Identify which cell holds the provided text, then report its [x, y] central coordinate. 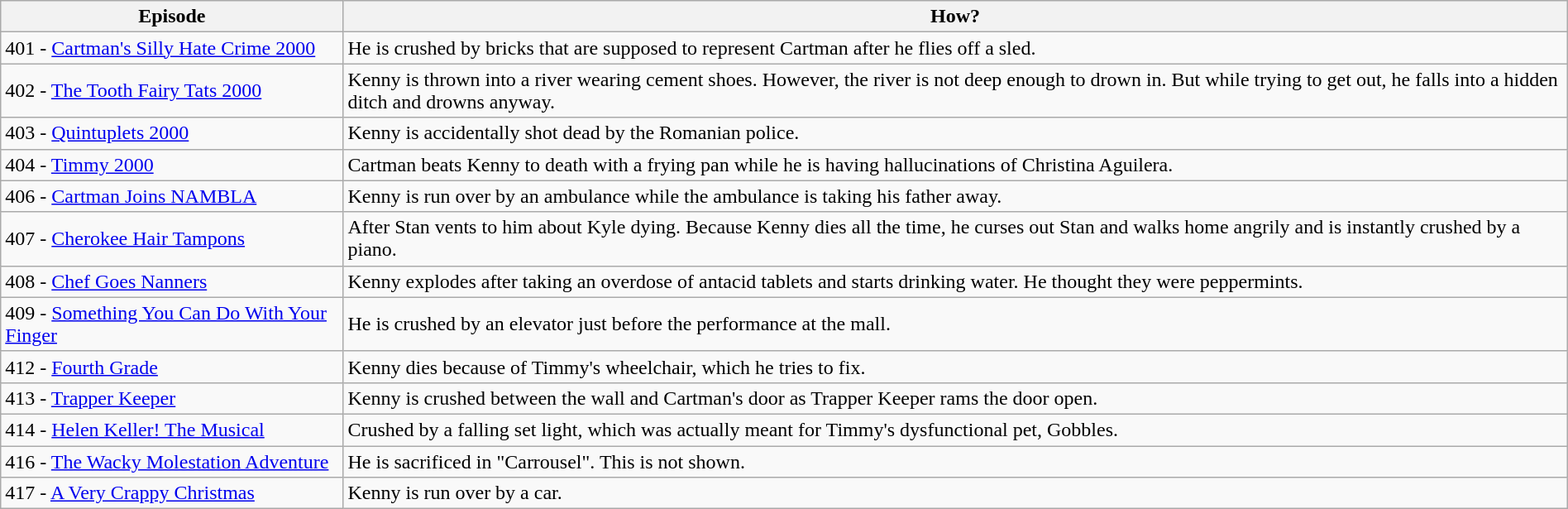
406 - Cartman Joins NAMBLA [172, 196]
416 - The Wacky Molestation Adventure [172, 461]
408 - Chef Goes Nanners [172, 281]
412 - Fourth Grade [172, 367]
Kenny is run over by a car. [955, 493]
He is crushed by an elevator just before the performance at the mall. [955, 324]
414 - Helen Keller! The Musical [172, 430]
413 - Trapper Keeper [172, 398]
He is sacrificed in "Carrousel". This is not shown. [955, 461]
402 - The Tooth Fairy Tats 2000 [172, 91]
417 - A Very Crappy Christmas [172, 493]
He is crushed by bricks that are supposed to represent Cartman after he flies off a sled. [955, 48]
Kenny dies because of Timmy's wheelchair, which he tries to fix. [955, 367]
Kenny explodes after taking an overdose of antacid tablets and starts drinking water. He thought they were peppermints. [955, 281]
Kenny is accidentally shot dead by the Romanian police. [955, 133]
407 - Cherokee Hair Tampons [172, 238]
404 - Timmy 2000 [172, 165]
409 - Something You Can Do With Your Finger [172, 324]
Crushed by a falling set light, which was actually meant for Timmy's dysfunctional pet, Gobbles. [955, 430]
401 - Cartman's Silly Hate Crime 2000 [172, 48]
Cartman beats Kenny to death with a frying pan while he is having hallucinations of Christina Aguilera. [955, 165]
Kenny is crushed between the wall and Cartman's door as Trapper Keeper rams the door open. [955, 398]
Episode [172, 17]
How? [955, 17]
Kenny is run over by an ambulance while the ambulance is taking his father away. [955, 196]
403 - Quintuplets 2000 [172, 133]
